Scan for the cell matching the given text and deliver its (X, Y) coordinate at center. 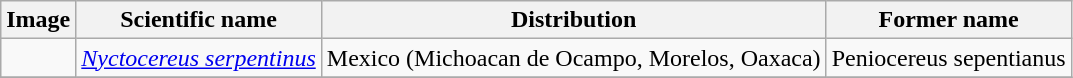
Distribution (574, 20)
Mexico (Michoacan de Ocampo, Morelos, Oaxaca) (574, 58)
Image (38, 20)
Peniocereus sepentianus (948, 58)
Former name (948, 20)
Nyctocereus serpentinus (198, 58)
Scientific name (198, 20)
